Pinpoint the cell where the given text exists, returning its [x, y] midpoint coordinate. 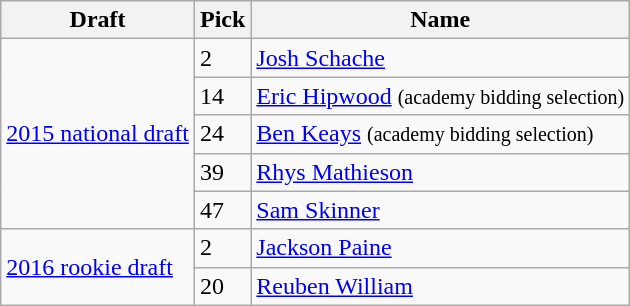
Draft [98, 20]
39 [222, 172]
14 [222, 96]
Reuben William [440, 286]
2016 rookie draft [98, 267]
20 [222, 286]
Josh Schache [440, 58]
Eric Hipwood (academy bidding selection) [440, 96]
47 [222, 210]
Name [440, 20]
Sam Skinner [440, 210]
Ben Keays (academy bidding selection) [440, 134]
Jackson Paine [440, 248]
2015 national draft [98, 134]
Rhys Mathieson [440, 172]
24 [222, 134]
Pick [222, 20]
